Locate the cell with the specified text and output its [x, y] center coordinate. 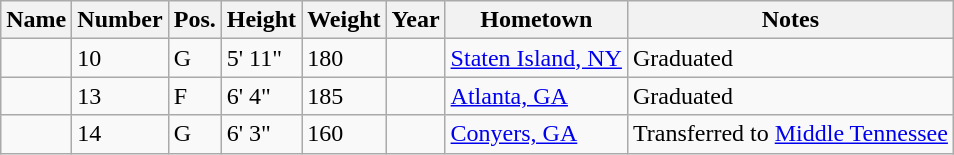
Year [416, 20]
Notes [790, 20]
160 [344, 134]
Number [120, 20]
Pos. [194, 20]
Height [261, 20]
185 [344, 96]
5' 11" [261, 58]
Weight [344, 20]
6' 4" [261, 96]
13 [120, 96]
180 [344, 58]
6' 3" [261, 134]
Name [36, 20]
Conyers, GA [536, 134]
Hometown [536, 20]
14 [120, 134]
Atlanta, GA [536, 96]
Staten Island, NY [536, 58]
F [194, 96]
Transferred to Middle Tennessee [790, 134]
10 [120, 58]
